For the text-containing cell, return its midpoint in (x, y) coordinate format. 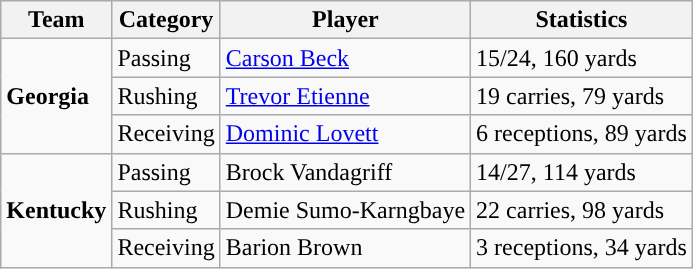
Team (56, 20)
Player (345, 20)
Trevor Etienne (345, 96)
Category (166, 20)
19 carries, 79 yards (582, 96)
14/27, 114 yards (582, 172)
3 receptions, 34 yards (582, 248)
Demie Sumo-Karngbaye (345, 210)
Kentucky (56, 210)
Dominic Lovett (345, 134)
Brock Vandagriff (345, 172)
Statistics (582, 20)
15/24, 160 yards (582, 58)
22 carries, 98 yards (582, 210)
Carson Beck (345, 58)
Barion Brown (345, 248)
Georgia (56, 96)
6 receptions, 89 yards (582, 134)
